Determine the (x, y) coordinate at the center of the cell enclosing the given text.  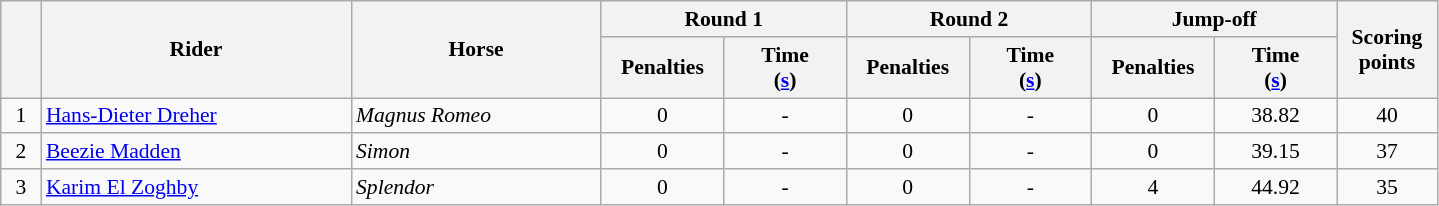
Round 2 (968, 19)
Beezie Madden (196, 152)
Karim El Zoghby (196, 187)
39.15 (1276, 152)
35 (1387, 187)
Simon (476, 152)
3 (21, 187)
Rider (196, 50)
38.82 (1276, 116)
Magnus Romeo (476, 116)
Scoringpoints (1387, 50)
4 (1154, 187)
1 (21, 116)
2 (21, 152)
Jump-off (1214, 19)
40 (1387, 116)
Round 1 (724, 19)
Hans-Dieter Dreher (196, 116)
Horse (476, 50)
44.92 (1276, 187)
Splendor (476, 187)
37 (1387, 152)
